Determine the (X, Y) coordinate at the center of the cell enclosing the given text.  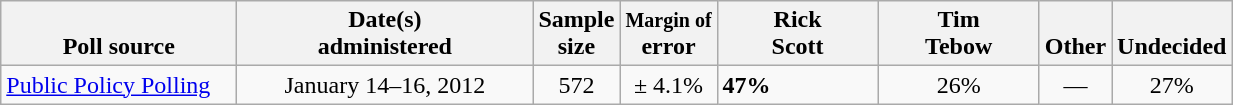
Margin oferror (668, 34)
572 (576, 85)
Poll source (119, 34)
26% (958, 85)
Public Policy Polling (119, 85)
Undecided (1172, 34)
January 14–16, 2012 (385, 85)
47% (798, 85)
± 4.1% (668, 85)
27% (1172, 85)
— (1075, 85)
TimTebow (958, 34)
Other (1075, 34)
Date(s)administered (385, 34)
Samplesize (576, 34)
RickScott (798, 34)
